Return the [X, Y] coordinate for the center point of the cell that contains the specified text.  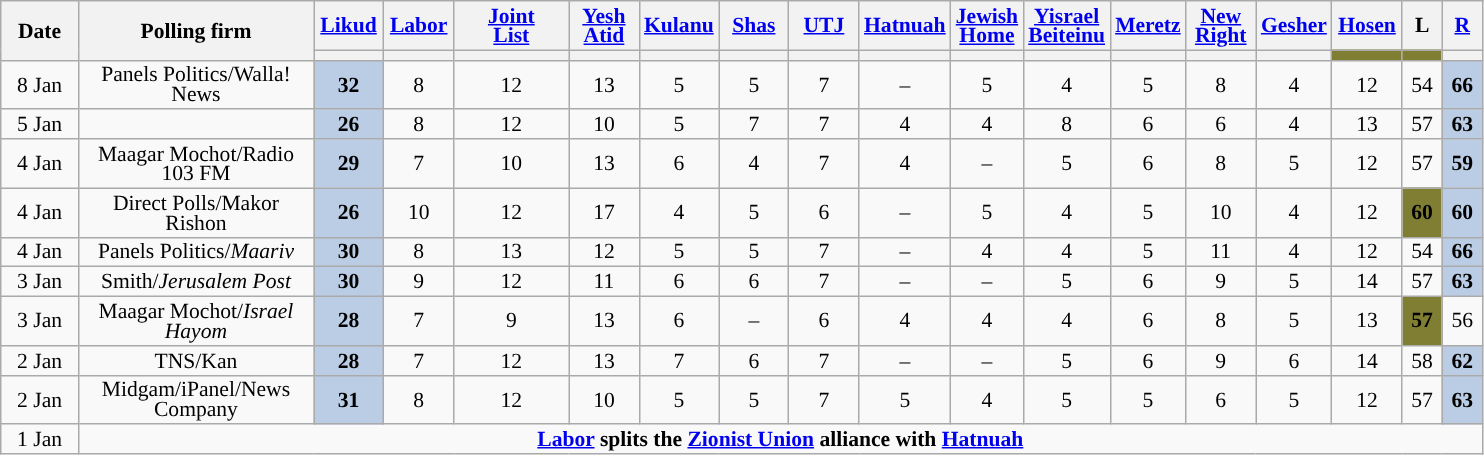
R [1462, 26]
UTJ [824, 26]
1 Jan [40, 440]
Hatnuah [905, 26]
Likud [349, 26]
Meretz [1148, 26]
Direct Polls/Makor Rishon [196, 212]
L [1422, 26]
YisraelBeiteinu [1066, 26]
17 [604, 212]
Maagar Mochot/Israel Hayom [196, 322]
Kulanu [679, 26]
56 [1462, 322]
29 [349, 164]
Panels Politics/Maariv [196, 252]
32 [349, 84]
Date [40, 30]
Labor splits the Zionist Union alliance with Hatnuah [780, 440]
Labor [419, 26]
59 [1462, 164]
Hosen [1367, 26]
Midgam/iPanel/News Company [196, 400]
TNS/Kan [196, 361]
Shas [754, 26]
JewishHome [987, 26]
62 [1462, 361]
5 Jan [40, 125]
Smith/Jerusalem Post [196, 282]
YeshAtid [604, 26]
Maagar Mochot/Radio 103 FM [196, 164]
Panels Politics/Walla! News [196, 84]
58 [1422, 361]
Polling firm [196, 30]
8 Jan [40, 84]
NewRight [1221, 26]
JointList [512, 26]
31 [349, 400]
Gesher [1294, 26]
